Identify which cell holds the provided text, then report its (x, y) central coordinate. 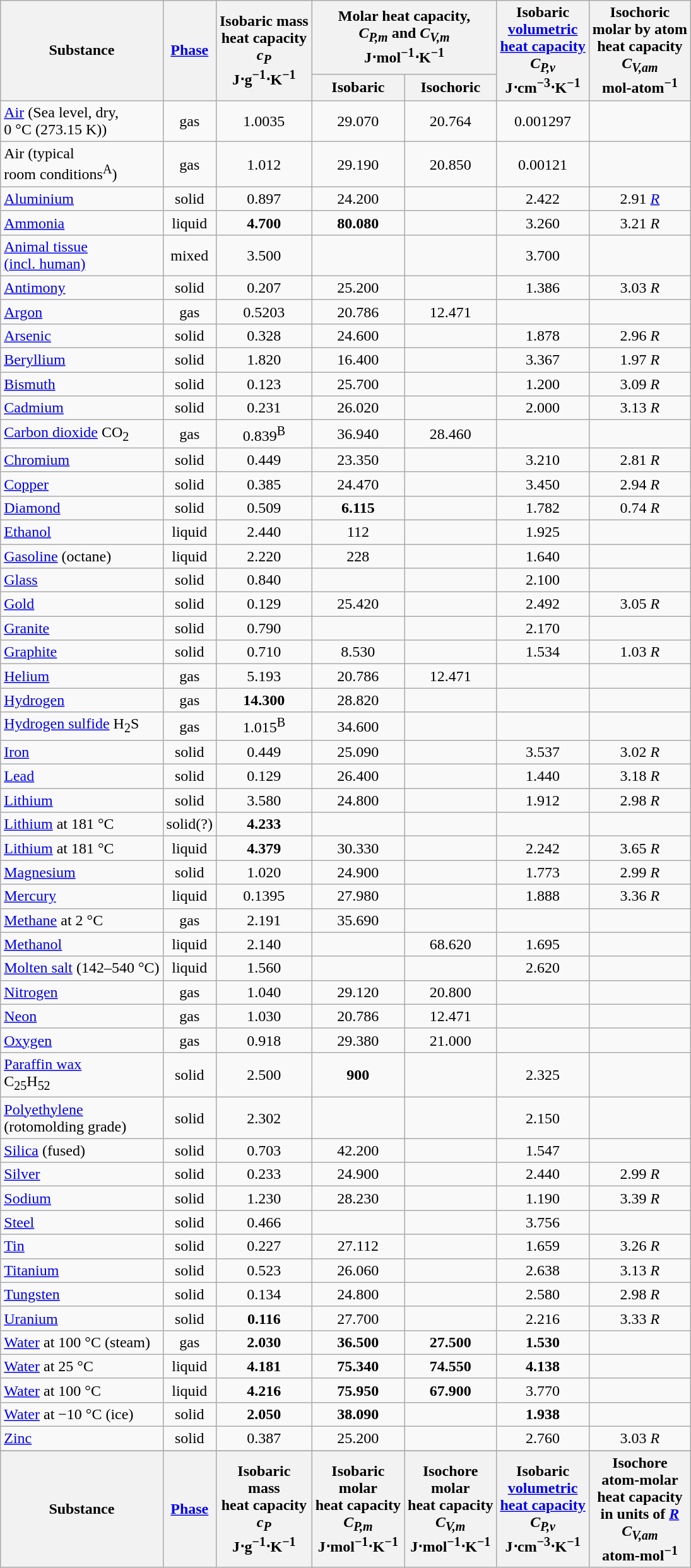
30.330 (358, 848)
0.790 (264, 628)
1.190 (543, 1198)
0.328 (264, 336)
Sodium (82, 1198)
3.33 R (640, 1318)
3.02 R (640, 752)
20.850 (451, 165)
0.466 (264, 1222)
Isochoreatom-molarheat capacityin units of RCV,amatom-mol−1 (640, 1509)
25.090 (358, 752)
Copper (82, 484)
Beryllium (82, 360)
2.216 (543, 1318)
1.773 (543, 872)
1.547 (543, 1150)
3.210 (543, 460)
Nitrogen (82, 992)
25.700 (358, 384)
3.367 (543, 360)
1.040 (264, 992)
1.695 (543, 944)
1.230 (264, 1198)
0.710 (264, 652)
25.420 (358, 604)
4.233 (264, 824)
2.422 (543, 199)
Lithium (82, 800)
75.340 (358, 1366)
2.638 (543, 1270)
Titanium (82, 1270)
0.897 (264, 199)
Paraffin waxC25H52 (82, 1075)
24.200 (358, 199)
Ethanol (82, 532)
36.500 (358, 1342)
Water at −10 °C (ice) (82, 1414)
0.839B (264, 434)
Silver (82, 1174)
900 (358, 1075)
20.764 (451, 121)
Magnesium (82, 872)
2.580 (543, 1294)
0.385 (264, 484)
36.940 (358, 434)
2.760 (543, 1439)
Water at 25 °C (82, 1366)
3.580 (264, 800)
Animal tissue (incl. human) (82, 255)
1.938 (543, 1414)
Air (typical room conditionsA) (82, 165)
0.509 (264, 508)
1.560 (264, 968)
1.97 R (640, 360)
68.620 (451, 944)
35.690 (358, 920)
3.21 R (640, 223)
67.900 (451, 1390)
2.96 R (640, 336)
3.36 R (640, 896)
24.600 (358, 336)
8.530 (358, 652)
0.233 (264, 1174)
1.386 (543, 288)
0.134 (264, 1294)
2.191 (264, 920)
Isobaricvolumetricheat capacityCP,v J⋅cm−3⋅K−1 (543, 50)
75.950 (358, 1390)
2.030 (264, 1342)
2.220 (264, 556)
28.460 (451, 434)
Granite (82, 628)
Silica (fused) (82, 1150)
3.05 R (640, 604)
24.470 (358, 484)
3.537 (543, 752)
0.1395 (264, 896)
2.150 (543, 1118)
3.39 R (640, 1198)
1.020 (264, 872)
Gold (82, 604)
Aluminium (82, 199)
Iron (82, 752)
1.820 (264, 360)
0.227 (264, 1246)
Isobaric mass heat capacitycPJ⋅g−1⋅K−1 (264, 50)
3.500 (264, 255)
6.115 (358, 508)
Water at 100 °C (82, 1390)
1.440 (543, 776)
0.231 (264, 408)
Glass (82, 580)
Molten salt (142–540 °C) (82, 968)
3.700 (543, 255)
2.100 (543, 580)
1.030 (264, 1016)
Steel (82, 1222)
112 (358, 532)
74.550 (451, 1366)
16.400 (358, 360)
Air (Sea level, dry, 0 °C (273.15 K)) (82, 121)
14.300 (264, 700)
38.090 (358, 1414)
28.820 (358, 700)
1.925 (543, 532)
42.200 (358, 1150)
2.140 (264, 944)
Antimony (82, 288)
1.912 (543, 800)
Uranium (82, 1318)
0.116 (264, 1318)
Bismuth (82, 384)
2.325 (543, 1075)
2.500 (264, 1075)
0.918 (264, 1040)
Isochoric (451, 87)
Hydrogen (82, 700)
1.530 (543, 1342)
1.015B (264, 727)
Tin (82, 1246)
Isochoric molar by atom heat capacity CV,am mol-atom−1 (640, 50)
2.050 (264, 1414)
29.190 (358, 165)
3.65 R (640, 848)
Isobaric (358, 87)
4.138 (543, 1366)
0.207 (264, 288)
Tungsten (82, 1294)
Lead (82, 776)
Isobaricvolumetricheat capacityCP,vJ⋅cm−3⋅K−1 (543, 1509)
3.770 (543, 1390)
29.380 (358, 1040)
4.181 (264, 1366)
Polyethylene (rotomolding grade) (82, 1118)
1.200 (543, 384)
27.700 (358, 1318)
Mercury (82, 896)
3.09 R (640, 384)
1.03 R (640, 652)
0.5203 (264, 312)
0.387 (264, 1439)
Methanol (82, 944)
4.379 (264, 848)
Zinc (82, 1439)
Chromium (82, 460)
21.000 (451, 1040)
2.94 R (640, 484)
26.020 (358, 408)
Hydrogen sulfide H2S (82, 727)
mixed (189, 255)
0.703 (264, 1150)
23.350 (358, 460)
Gasoline (octane) (82, 556)
29.120 (358, 992)
Neon (82, 1016)
0.523 (264, 1270)
1.534 (543, 652)
2.242 (543, 848)
Isobaricmolarheat capacityCP,mJ⋅mol−1⋅K−1 (358, 1509)
1.012 (264, 165)
27.112 (358, 1246)
2.81 R (640, 460)
Carbon dioxide CO2 (82, 434)
Argon (82, 312)
1.659 (543, 1246)
0.840 (264, 580)
2.000 (543, 408)
26.060 (358, 1270)
2.492 (543, 604)
20.800 (451, 992)
28.230 (358, 1198)
3.18 R (640, 776)
3.26 R (640, 1246)
1.782 (543, 508)
2.170 (543, 628)
80.080 (358, 223)
Arsenic (82, 336)
27.500 (451, 1342)
Ammonia (82, 223)
Molar heat capacity, CP,m and CV,mJ⋅mol−1⋅K−1 (404, 38)
29.070 (358, 121)
Helium (82, 676)
Water at 100 °C (steam) (82, 1342)
Isobaricmassheat capacitycPJ⋅g−1⋅K−1 (264, 1509)
0.001297 (543, 121)
3.260 (543, 223)
27.980 (358, 896)
4.216 (264, 1390)
Methane at 2 °C (82, 920)
3.450 (543, 484)
Diamond (82, 508)
0.74 R (640, 508)
26.400 (358, 776)
1.888 (543, 896)
1.640 (543, 556)
4.700 (264, 223)
Cadmium (82, 408)
3.756 (543, 1222)
Graphite (82, 652)
34.600 (358, 727)
Oxygen (82, 1040)
2.620 (543, 968)
0.123 (264, 384)
228 (358, 556)
1.0035 (264, 121)
Isochoremolarheat capacityCV,mJ⋅mol−1⋅K−1 (451, 1509)
2.91 R (640, 199)
5.193 (264, 676)
solid(?) (189, 824)
0.00121 (543, 165)
1.878 (543, 336)
2.302 (264, 1118)
